For the text-containing cell, return its midpoint in [x, y] coordinate format. 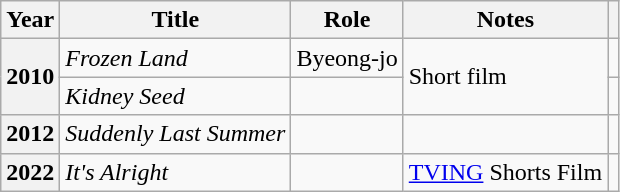
Suddenly Last Summer [176, 134]
TVING Shorts Film [505, 172]
Short film [505, 77]
2022 [30, 172]
Title [176, 20]
Role [347, 20]
It's Alright [176, 172]
Byeong-jo [347, 58]
2010 [30, 77]
Notes [505, 20]
Kidney Seed [176, 96]
Year [30, 20]
2012 [30, 134]
Frozen Land [176, 58]
